Scan for the cell matching the given text and deliver its (X, Y) coordinate at center. 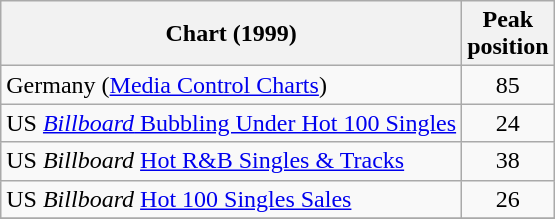
Germany (Media Control Charts) (232, 85)
85 (508, 85)
US Billboard Hot R&B Singles & Tracks (232, 161)
US Billboard Hot 100 Singles Sales (232, 199)
Chart (1999) (232, 34)
Peakposition (508, 34)
26 (508, 199)
38 (508, 161)
24 (508, 123)
US Billboard Bubbling Under Hot 100 Singles (232, 123)
